Capture the cell that displays the provided text and extract its (X, Y) central coordinate. 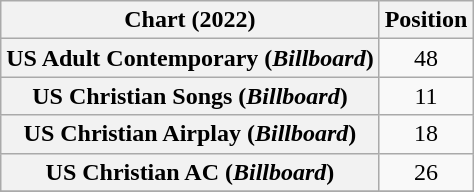
11 (426, 96)
Chart (2022) (190, 20)
US Adult Contemporary (Billboard) (190, 58)
48 (426, 58)
US Christian Songs (Billboard) (190, 96)
US Christian AC (Billboard) (190, 172)
18 (426, 134)
Position (426, 20)
26 (426, 172)
US Christian Airplay (Billboard) (190, 134)
